Output the (X, Y) coordinate of the center of the cell containing the given text.  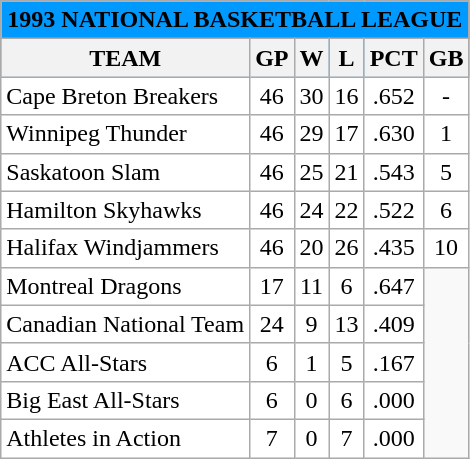
Saskatoon Slam (126, 172)
25 (312, 172)
20 (312, 248)
TEAM (126, 58)
Halifax Windjammers (126, 248)
.409 (394, 324)
.167 (394, 362)
.522 (394, 210)
26 (346, 248)
Athletes in Action (126, 438)
29 (312, 134)
30 (312, 96)
11 (312, 286)
Montreal Dragons (126, 286)
1993 NATIONAL BASKETBALL LEAGUE (235, 20)
13 (346, 324)
Winnipeg Thunder (126, 134)
PCT (394, 58)
Hamilton Skyhawks (126, 210)
9 (312, 324)
21 (346, 172)
W (312, 58)
.652 (394, 96)
- (446, 96)
GP (272, 58)
.647 (394, 286)
.630 (394, 134)
Big East All-Stars (126, 400)
ACC All-Stars (126, 362)
Cape Breton Breakers (126, 96)
Canadian National Team (126, 324)
L (346, 58)
22 (346, 210)
16 (346, 96)
.435 (394, 248)
GB (446, 58)
.543 (394, 172)
10 (446, 248)
